Return (X, Y) of the center of cell containing provided text 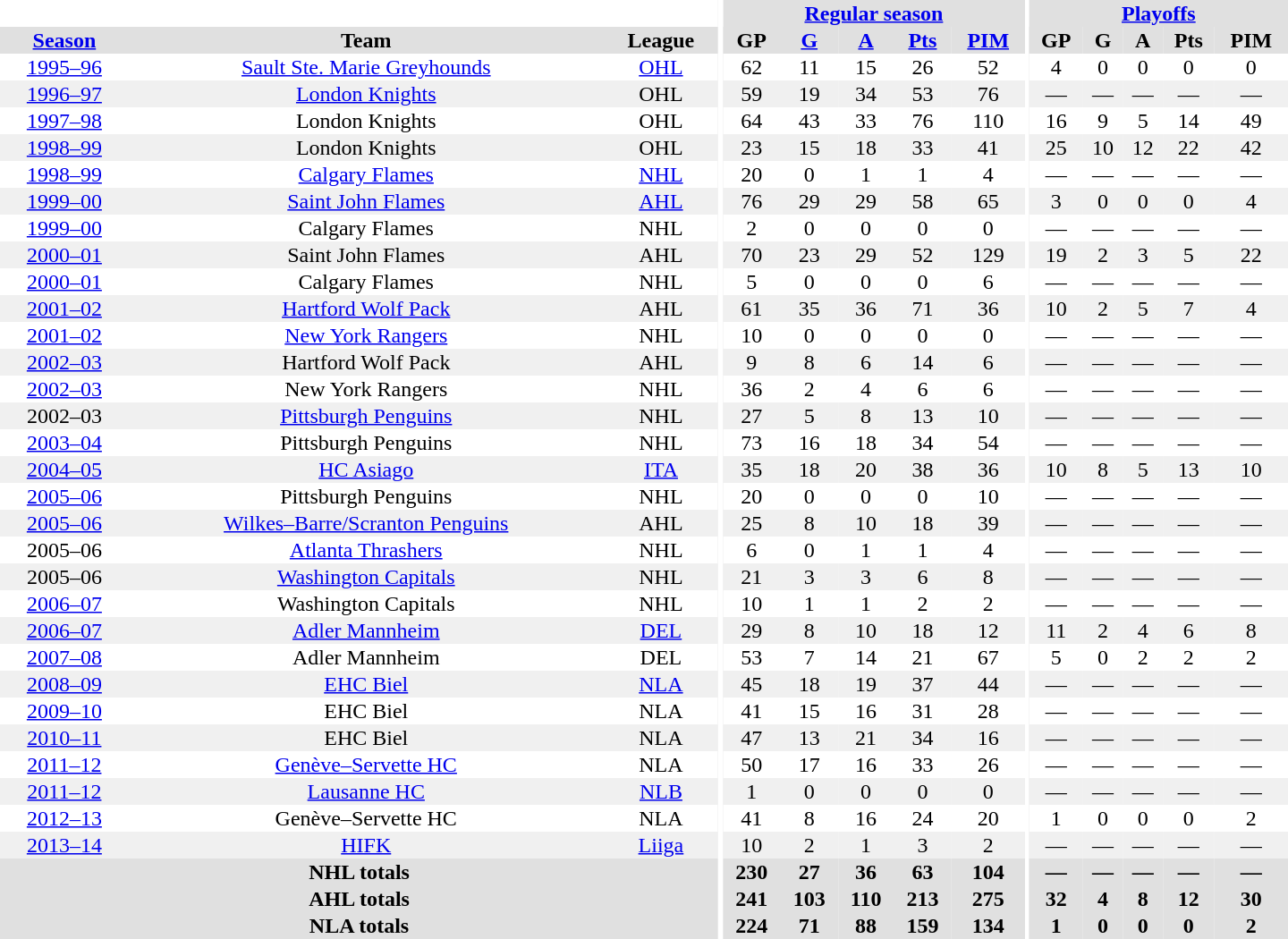
2010–11 (64, 738)
2004–05 (64, 469)
NHL totals (360, 872)
62 (751, 67)
134 (988, 926)
AHL totals (360, 899)
Season (64, 40)
104 (988, 872)
103 (809, 899)
63 (922, 872)
64 (751, 121)
28 (988, 711)
47 (751, 738)
League (661, 40)
32 (1056, 899)
1995–96 (64, 67)
49 (1251, 121)
2007–08 (64, 657)
88 (866, 926)
30 (1251, 899)
Sault Ste. Marie Greyhounds (367, 67)
70 (751, 255)
2013–14 (64, 845)
38 (922, 469)
275 (988, 899)
39 (988, 523)
ITA (661, 469)
50 (751, 765)
65 (988, 201)
2003–04 (64, 443)
1996–97 (64, 94)
54 (988, 443)
59 (751, 94)
42 (1251, 148)
NLB (661, 791)
24 (922, 818)
HIFK (367, 845)
Playoffs (1159, 13)
Regular season (874, 13)
43 (809, 121)
31 (922, 711)
NLA totals (360, 926)
37 (922, 684)
45 (751, 684)
67 (988, 657)
2008–09 (64, 684)
2009–10 (64, 711)
230 (751, 872)
73 (751, 443)
58 (922, 201)
HC Asiago (367, 469)
224 (751, 926)
44 (988, 684)
17 (809, 765)
241 (751, 899)
129 (988, 255)
2012–13 (64, 818)
213 (922, 899)
Wilkes–Barre/Scranton Penguins (367, 523)
159 (922, 926)
Atlanta Thrashers (367, 550)
61 (751, 309)
1997–98 (64, 121)
Lausanne HC (367, 791)
Team (367, 40)
Liiga (661, 845)
